Capture the cell that displays the provided text and extract its (X, Y) central coordinate. 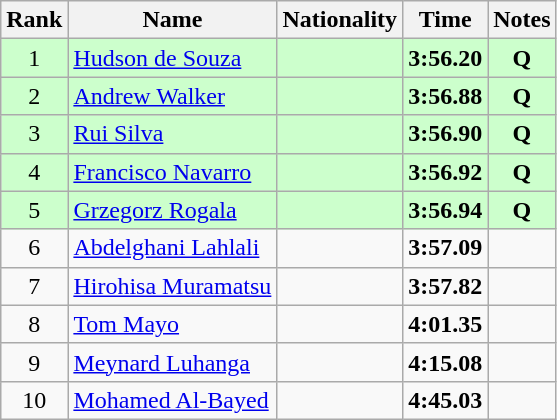
Abdelghani Lahlali (172, 248)
Hirohisa Muramatsu (172, 286)
Tom Mayo (172, 324)
3:57.82 (446, 286)
3:56.92 (446, 172)
Mohamed Al-Bayed (172, 400)
2 (34, 96)
Grzegorz Rogala (172, 210)
3:56.88 (446, 96)
5 (34, 210)
Hudson de Souza (172, 58)
3:56.94 (446, 210)
Meynard Luhanga (172, 362)
Notes (522, 20)
3:56.20 (446, 58)
Andrew Walker (172, 96)
Rui Silva (172, 134)
Rank (34, 20)
Francisco Navarro (172, 172)
Name (172, 20)
1 (34, 58)
9 (34, 362)
8 (34, 324)
4 (34, 172)
Time (446, 20)
4:15.08 (446, 362)
7 (34, 286)
6 (34, 248)
10 (34, 400)
3:56.90 (446, 134)
Nationality (340, 20)
4:45.03 (446, 400)
3:57.09 (446, 248)
4:01.35 (446, 324)
3 (34, 134)
